Detect which cell encompasses the target text, then output its [X, Y] center coordinate. 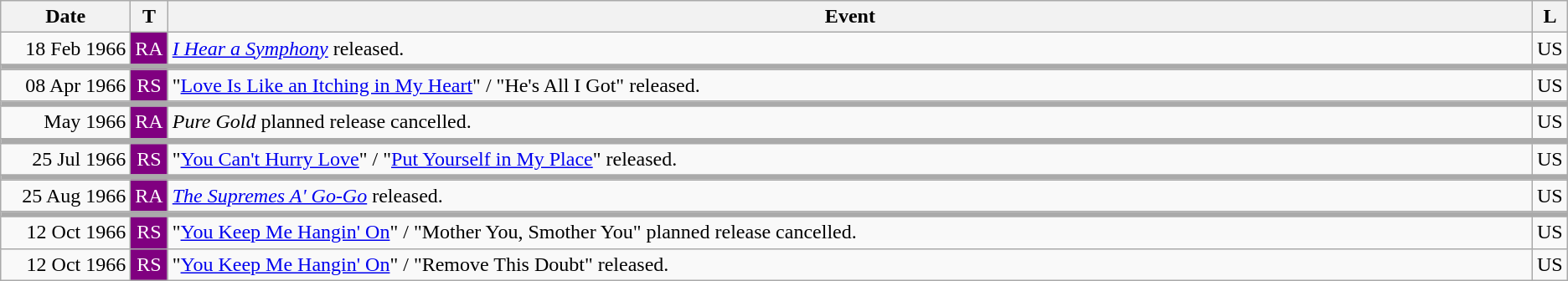
Pure Gold planned release cancelled. [849, 122]
Date [65, 17]
I Hear a Symphony released. [849, 49]
T [149, 17]
18 Feb 1966 [65, 49]
08 Apr 1966 [65, 85]
25 Aug 1966 [65, 196]
"You Keep Me Hangin' On" / "Mother You, Smother You" planned release cancelled. [849, 232]
"You Can't Hurry Love" / "Put Yourself in My Place" released. [849, 159]
Event [849, 17]
25 Jul 1966 [65, 159]
"Love Is Like an Itching in My Heart" / "He's All I Got" released. [849, 85]
L [1550, 17]
May 1966 [65, 122]
"You Keep Me Hangin' On" / "Remove This Doubt" released. [849, 264]
The Supremes A' Go-Go released. [849, 196]
